Search for the cell housing the specified text and yield its (x, y) center coordinate. 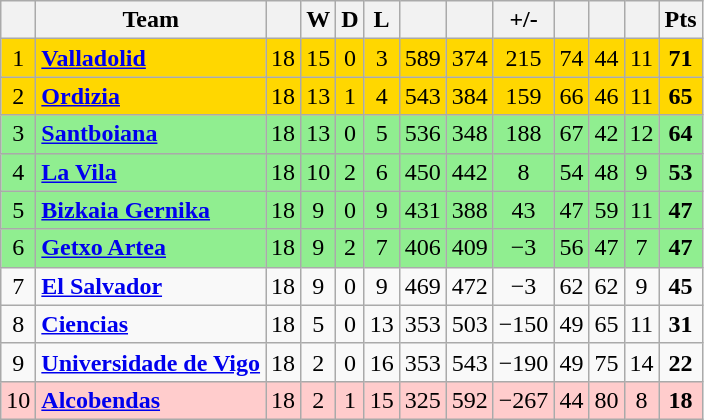
Valladolid (151, 58)
215 (524, 58)
469 (422, 286)
75 (606, 362)
325 (422, 400)
43 (524, 210)
31 (680, 324)
431 (422, 210)
12 (642, 134)
W (318, 20)
384 (470, 96)
Santboiana (151, 134)
450 (422, 172)
−267 (524, 400)
536 (422, 134)
El Salvador (151, 286)
54 (572, 172)
442 (470, 172)
59 (606, 210)
388 (470, 210)
14 (642, 362)
592 (470, 400)
Universidade de Vigo (151, 362)
188 (524, 134)
L (382, 20)
48 (606, 172)
45 (680, 286)
374 (470, 58)
503 (470, 324)
348 (470, 134)
64 (680, 134)
71 (680, 58)
Alcobendas (151, 400)
589 (422, 58)
472 (470, 286)
Ordizia (151, 96)
74 (572, 58)
Team (151, 20)
−190 (524, 362)
D (350, 20)
42 (606, 134)
Ciencias (151, 324)
Getxo Artea (151, 248)
Bizkaia Gernika (151, 210)
80 (606, 400)
+/- (524, 20)
409 (470, 248)
Pts (680, 20)
46 (606, 96)
406 (422, 248)
66 (572, 96)
22 (680, 362)
159 (524, 96)
−150 (524, 324)
56 (572, 248)
53 (680, 172)
67 (572, 134)
La Vila (151, 172)
16 (382, 362)
